Locate the cell with the specified text and output its (X, Y) center coordinate. 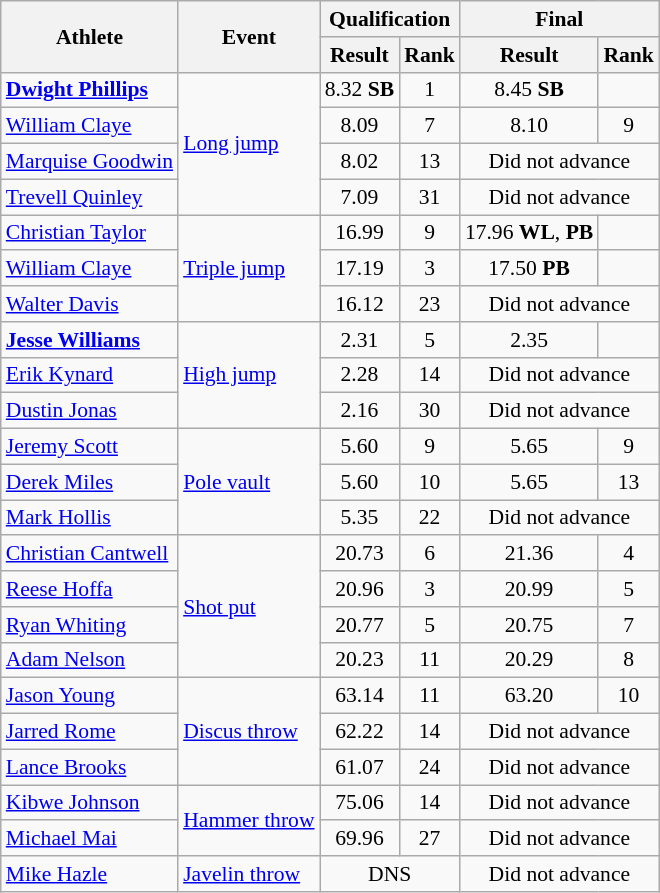
75.06 (360, 803)
Walter Davis (90, 304)
23 (430, 304)
Christian Taylor (90, 233)
Shot put (248, 607)
Event (248, 36)
2.35 (529, 340)
8.45 SB (529, 90)
Derek Miles (90, 482)
16.12 (360, 304)
61.07 (360, 767)
2.16 (360, 411)
7.09 (360, 197)
22 (430, 518)
6 (430, 554)
30 (430, 411)
63.20 (529, 696)
Jarred Rome (90, 732)
Pole vault (248, 482)
27 (430, 839)
Discus throw (248, 732)
Erik Kynard (90, 375)
Final (560, 19)
20.77 (360, 625)
62.22 (360, 732)
2.28 (360, 375)
Mark Hollis (90, 518)
1 (430, 90)
High jump (248, 376)
Jesse Williams (90, 340)
Mike Hazle (90, 874)
Ryan Whiting (90, 625)
Jason Young (90, 696)
Reese Hoffa (90, 589)
2.31 (360, 340)
Long jump (248, 143)
8.09 (360, 126)
Dustin Jonas (90, 411)
Christian Cantwell (90, 554)
Michael Mai (90, 839)
20.73 (360, 554)
8 (628, 660)
Dwight Phillips (90, 90)
Adam Nelson (90, 660)
Qualification (390, 19)
20.99 (529, 589)
16.99 (360, 233)
20.75 (529, 625)
Jeremy Scott (90, 447)
20.96 (360, 589)
17.96 WL, PB (529, 233)
8.32 SB (360, 90)
8.10 (529, 126)
63.14 (360, 696)
21.36 (529, 554)
Marquise Goodwin (90, 162)
Javelin throw (248, 874)
DNS (390, 874)
8.02 (360, 162)
17.50 PB (529, 269)
Triple jump (248, 268)
Trevell Quinley (90, 197)
5.35 (360, 518)
20.23 (360, 660)
69.96 (360, 839)
20.29 (529, 660)
Lance Brooks (90, 767)
17.19 (360, 269)
4 (628, 554)
24 (430, 767)
Athlete (90, 36)
31 (430, 197)
Hammer throw (248, 820)
Kibwe Johnson (90, 803)
